Pinpoint the cell where the given text exists, returning its (x, y) midpoint coordinate. 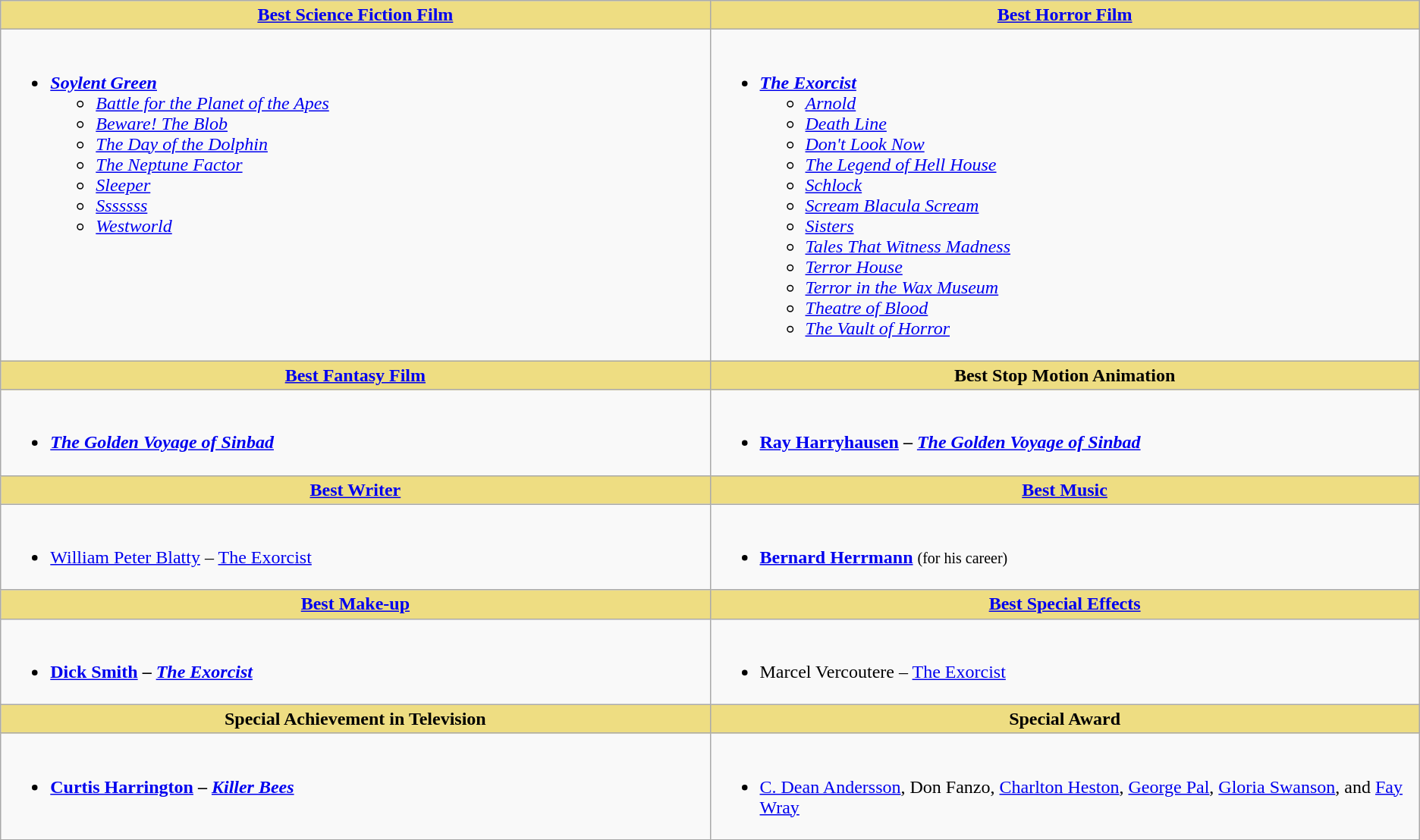
Best Special Effects (1065, 604)
Curtis Harrington – Killer Bees (355, 786)
William Peter Blatty – The Exorcist (355, 547)
Special Award (1065, 719)
Best Writer (355, 490)
Ray Harryhausen – The Golden Voyage of Sinbad (1065, 432)
Bernard Herrmann (for his career) (1065, 547)
Best Science Fiction Film (355, 15)
Best Stop Motion Animation (1065, 375)
Marcel Vercoutere – The Exorcist (1065, 661)
C. Dean Andersson, Don Fanzo, Charlton Heston, George Pal, Gloria Swanson, and Fay Wray (1065, 786)
Dick Smith – The Exorcist (355, 661)
Soylent GreenBattle for the Planet of the ApesBeware! The BlobThe Day of the DolphinThe Neptune FactorSleeperSssssssWestworld (355, 196)
Best Horror Film (1065, 15)
Best Fantasy Film (355, 375)
Special Achievement in Television (355, 719)
The Golden Voyage of Sinbad (355, 432)
Best Make-up (355, 604)
Best Music (1065, 490)
